Find where the given text appears and provide that cell's center as (x, y) coordinate. 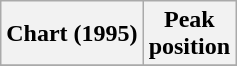
Peakposition (189, 34)
Chart (1995) (72, 34)
